Provide the (x, y) coordinate of the cell's center where the given text is located.  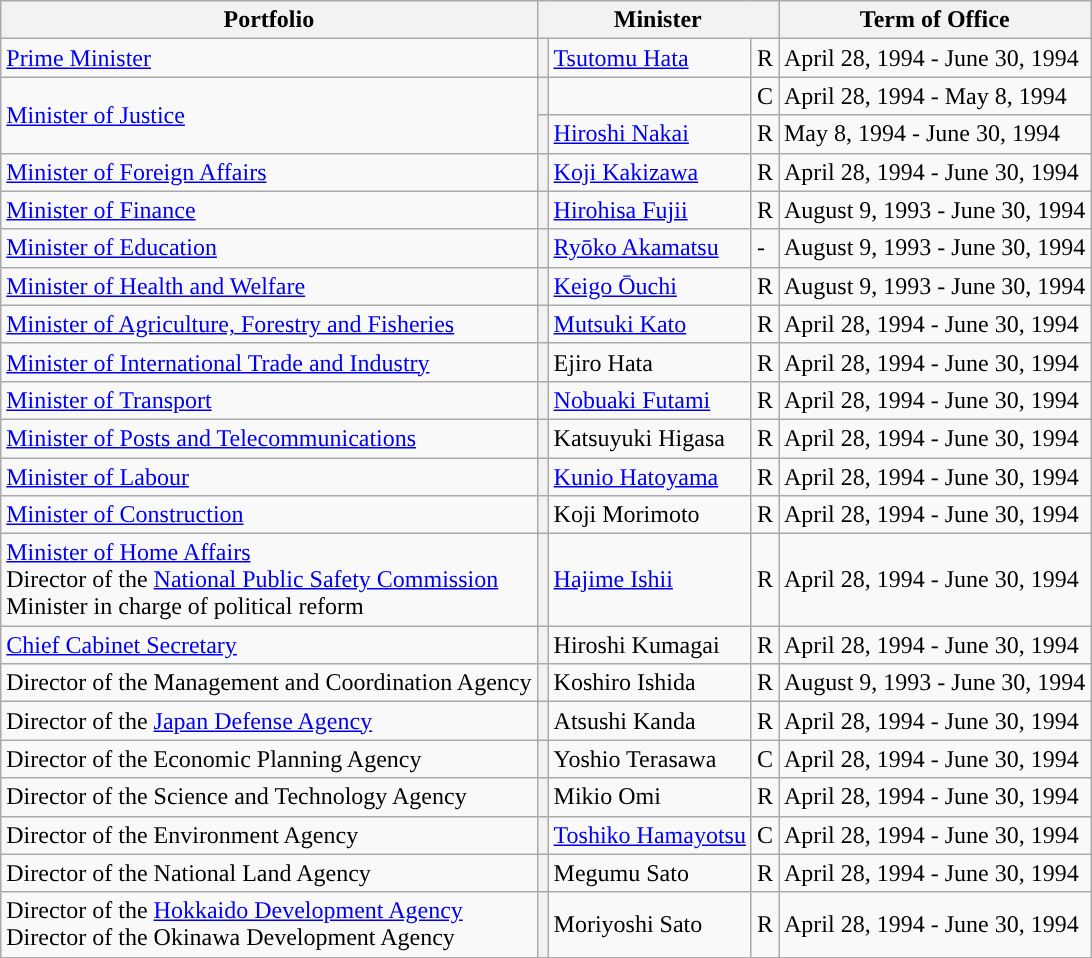
Yoshio Terasawa (650, 759)
Minister of Health and Welfare (269, 286)
Hiroshi Kumagai (650, 645)
Minister of Transport (269, 400)
Minister of Construction (269, 515)
Minister of Labour (269, 477)
Keigo Ōuchi (650, 286)
Director of the Hokkaido Development Agency Director of the Okinawa Development Agency (269, 924)
- (764, 248)
Katsuyuki Higasa (650, 438)
Minister of Justice (269, 115)
Hiroshi Nakai (650, 134)
Chief Cabinet Secretary (269, 645)
Director of the National Land Agency (269, 873)
Megumu Sato (650, 873)
Minister of Education (269, 248)
Minister of Foreign Affairs (269, 172)
Kunio Hatoyama (650, 477)
Koshiro Ishida (650, 683)
Mikio Omi (650, 797)
Mutsuki Kato (650, 324)
Minister (658, 20)
Tsutomu Hata (650, 58)
Director of the Management and Coordination Agency (269, 683)
Toshiko Hamayotsu (650, 835)
Minister of Posts and Telecommunications (269, 438)
Director of the Science and Technology Agency (269, 797)
Ejiro Hata (650, 362)
Director of the Economic Planning Agency (269, 759)
Atsushi Kanda (650, 721)
Minister of International Trade and Industry (269, 362)
Koji Kakizawa (650, 172)
Minister of Finance (269, 210)
Minister of Agriculture, Forestry and Fisheries (269, 324)
Prime Minister (269, 58)
Director of the Environment Agency (269, 835)
Hajime Ishii (650, 580)
Moriyoshi Sato (650, 924)
May 8, 1994 - June 30, 1994 (934, 134)
Director of the Japan Defense Agency (269, 721)
Ryōko Akamatsu (650, 248)
Nobuaki Futami (650, 400)
Portfolio (269, 20)
Term of Office (934, 20)
Hirohisa Fujii (650, 210)
April 28, 1994 - May 8, 1994 (934, 96)
Minister of Home Affairs Director of the National Public Safety Commission Minister in charge of political reform (269, 580)
Koji Morimoto (650, 515)
